Provide the [x, y] coordinate of the cell's center where the given text is located.  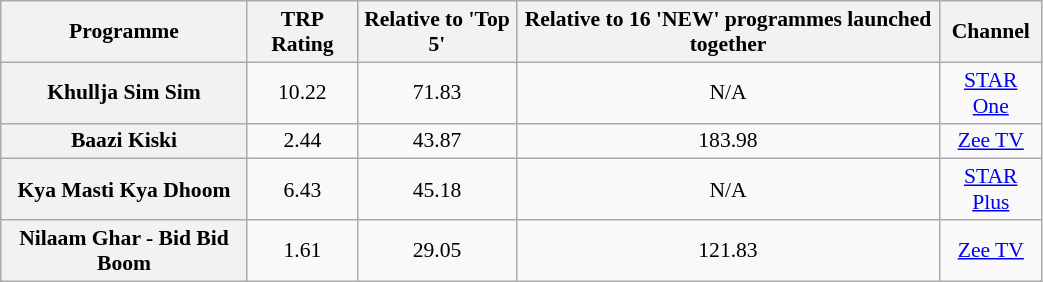
29.05 [436, 250]
Relative to 'Top 5' [436, 32]
1.61 [302, 250]
Programme [124, 32]
71.83 [436, 92]
Channel [992, 32]
Kya Masti Kya Dhoom [124, 190]
TRP Rating [302, 32]
45.18 [436, 190]
183.98 [728, 141]
Nilaam Ghar - Bid Bid Boom [124, 250]
Khullja Sim Sim [124, 92]
STAR One [992, 92]
6.43 [302, 190]
10.22 [302, 92]
2.44 [302, 141]
STAR Plus [992, 190]
43.87 [436, 141]
121.83 [728, 250]
Baazi Kiski [124, 141]
Relative to 16 'NEW' programmes launched together [728, 32]
